Pinpoint the cell where the given text exists, returning its (x, y) midpoint coordinate. 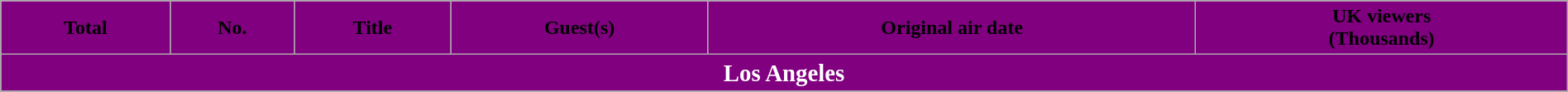
Title (372, 28)
Original air date (952, 28)
UK viewers(Thousands) (1381, 28)
Los Angeles (784, 73)
No. (232, 28)
Guest(s) (579, 28)
Total (86, 28)
